Determine the [x, y] coordinate at the center of the cell enclosing the given text.  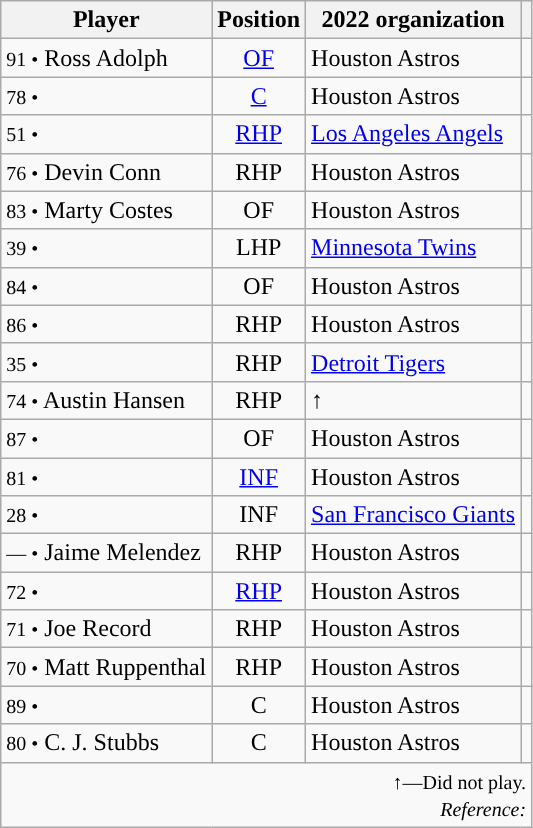
Detroit Tigers [414, 362]
39 • [106, 248]
87 • [106, 438]
↑ [414, 400]
↑—Did not play. Reference: [266, 794]
LHP [259, 248]
76 • Devin Conn [106, 172]
Los Angeles Angels [414, 134]
San Francisco Giants [414, 515]
74 • Austin Hansen [106, 400]
84 • [106, 286]
81 • [106, 477]
Minnesota Twins [414, 248]
91 • Ross Adolph [106, 58]
71 • Joe Record [106, 629]
28 • [106, 515]
80 • C. J. Stubbs [106, 743]
51 • [106, 134]
Position [259, 20]
83 • Marty Costes [106, 210]
86 • [106, 324]
89 • [106, 705]
72 • [106, 591]
35 • [106, 362]
70 • Matt Ruppenthal [106, 667]
Player [106, 20]
78 • [106, 96]
— • Jaime Melendez [106, 553]
2022 organization [414, 20]
